Return (x, y) of the center of cell containing provided text 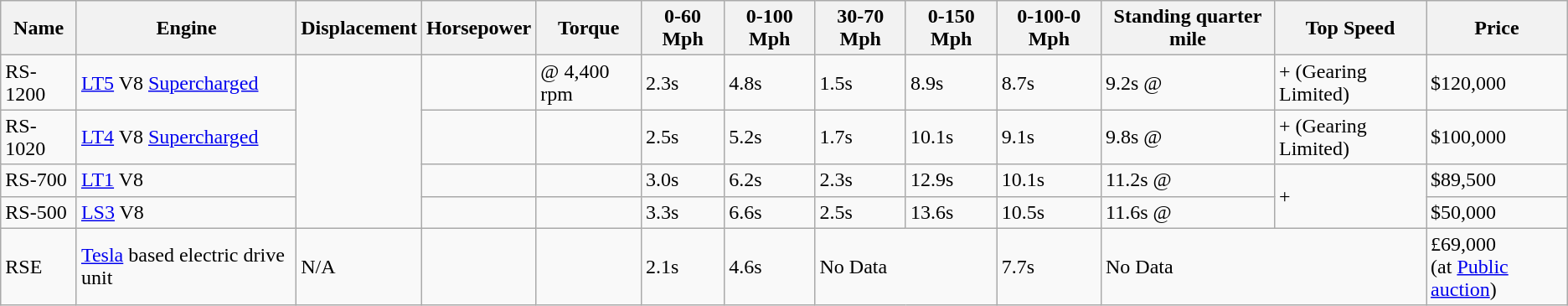
RS-1020 (39, 137)
13.6s (952, 212)
$120,000 (1498, 82)
7.7s (1049, 267)
30-70 Mph (860, 29)
1.5s (860, 82)
Standing quarter mile (1188, 29)
0-100 Mph (770, 29)
8.7s (1049, 82)
Top Speed (1350, 29)
11.6s @ (1188, 212)
Displacement (359, 29)
@ 4,400 rpm (589, 82)
N/A (359, 267)
LT4 V8 Supercharged (186, 137)
9.1s (1049, 137)
10.5s (1049, 212)
1.7s (860, 137)
0-150 Mph (952, 29)
6.2s (770, 180)
0-100-0 Mph (1049, 29)
Engine (186, 29)
6.6s (770, 212)
RS-500 (39, 212)
+ (1350, 196)
Tesla based electric drive unit (186, 267)
2.1s (683, 267)
RS-1200 (39, 82)
£69,000(at Public auction) (1498, 267)
9.8s @ (1188, 137)
5.2s (770, 137)
8.9s (952, 82)
Price (1498, 29)
$89,500 (1498, 180)
12.9s (952, 180)
Torque (589, 29)
0-60 Mph (683, 29)
LS3 V8 (186, 212)
3.0s (683, 180)
9.2s @ (1188, 82)
4.6s (770, 267)
$100,000 (1498, 137)
LT5 V8 Supercharged (186, 82)
11.2s @ (1188, 180)
$50,000 (1498, 212)
RS-700 (39, 180)
Horsepower (478, 29)
3.3s (683, 212)
4.8s (770, 82)
Name (39, 29)
RSE (39, 267)
LT1 V8 (186, 180)
